Scan for the cell matching the given text and deliver its [X, Y] coordinate at center. 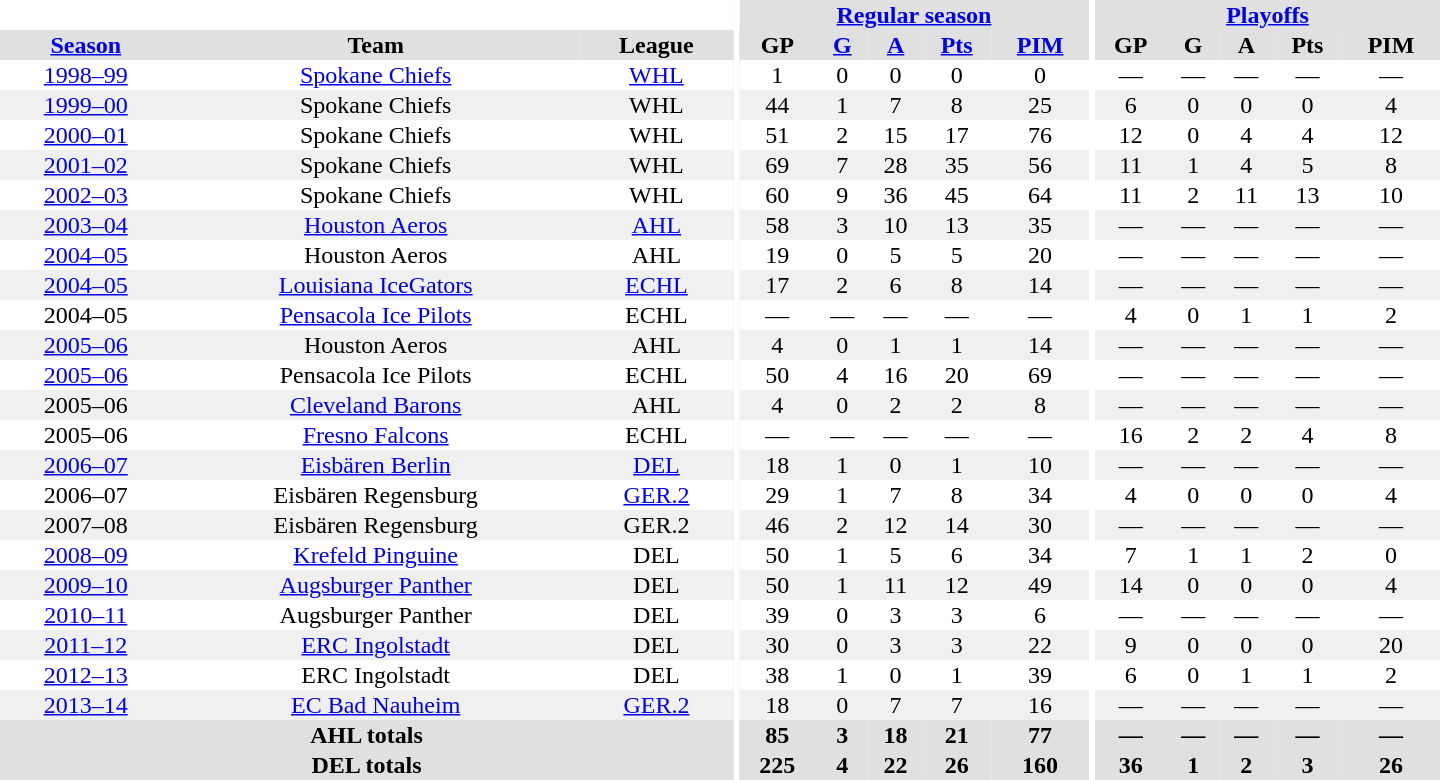
Season [86, 45]
Cleveland Barons [375, 405]
58 [778, 225]
Regular season [914, 15]
2003–04 [86, 225]
2001–02 [86, 165]
19 [778, 255]
Fresno Falcons [375, 435]
2007–08 [86, 525]
29 [778, 495]
2012–13 [86, 675]
Playoffs [1268, 15]
44 [778, 105]
45 [956, 195]
2011–12 [86, 645]
2013–14 [86, 705]
DEL totals [366, 765]
38 [778, 675]
EC Bad Nauheim [375, 705]
2009–10 [86, 585]
64 [1040, 195]
51 [778, 135]
2000–01 [86, 135]
46 [778, 525]
77 [1040, 735]
2008–09 [86, 555]
21 [956, 735]
Louisiana IceGators [375, 285]
56 [1040, 165]
85 [778, 735]
225 [778, 765]
League [656, 45]
2010–11 [86, 615]
2002–03 [86, 195]
49 [1040, 585]
Team [375, 45]
76 [1040, 135]
AHL totals [366, 735]
1998–99 [86, 75]
60 [778, 195]
Krefeld Pinguine [375, 555]
Eisbären Berlin [375, 465]
28 [896, 165]
160 [1040, 765]
25 [1040, 105]
15 [896, 135]
1999–00 [86, 105]
